Locate the cell with the specified text and output its (X, Y) center coordinate. 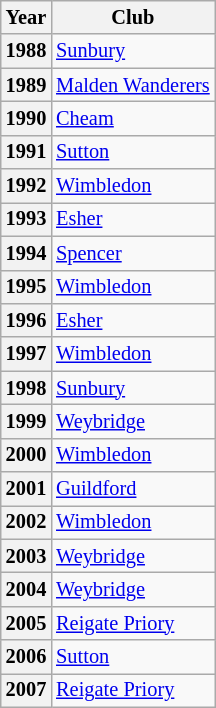
1989 (26, 85)
1988 (26, 51)
1993 (26, 219)
Cheam (132, 118)
2001 (26, 489)
1991 (26, 152)
Spencer (132, 253)
2003 (26, 556)
1997 (26, 354)
2000 (26, 455)
1995 (26, 287)
2002 (26, 522)
1992 (26, 186)
1990 (26, 118)
2006 (26, 657)
1999 (26, 421)
2004 (26, 589)
Guildford (132, 489)
Malden Wanderers (132, 85)
1998 (26, 388)
Year (26, 17)
2007 (26, 690)
1994 (26, 253)
1996 (26, 320)
Club (132, 17)
2005 (26, 623)
